Locate the cell with the specified text and output its (x, y) center coordinate. 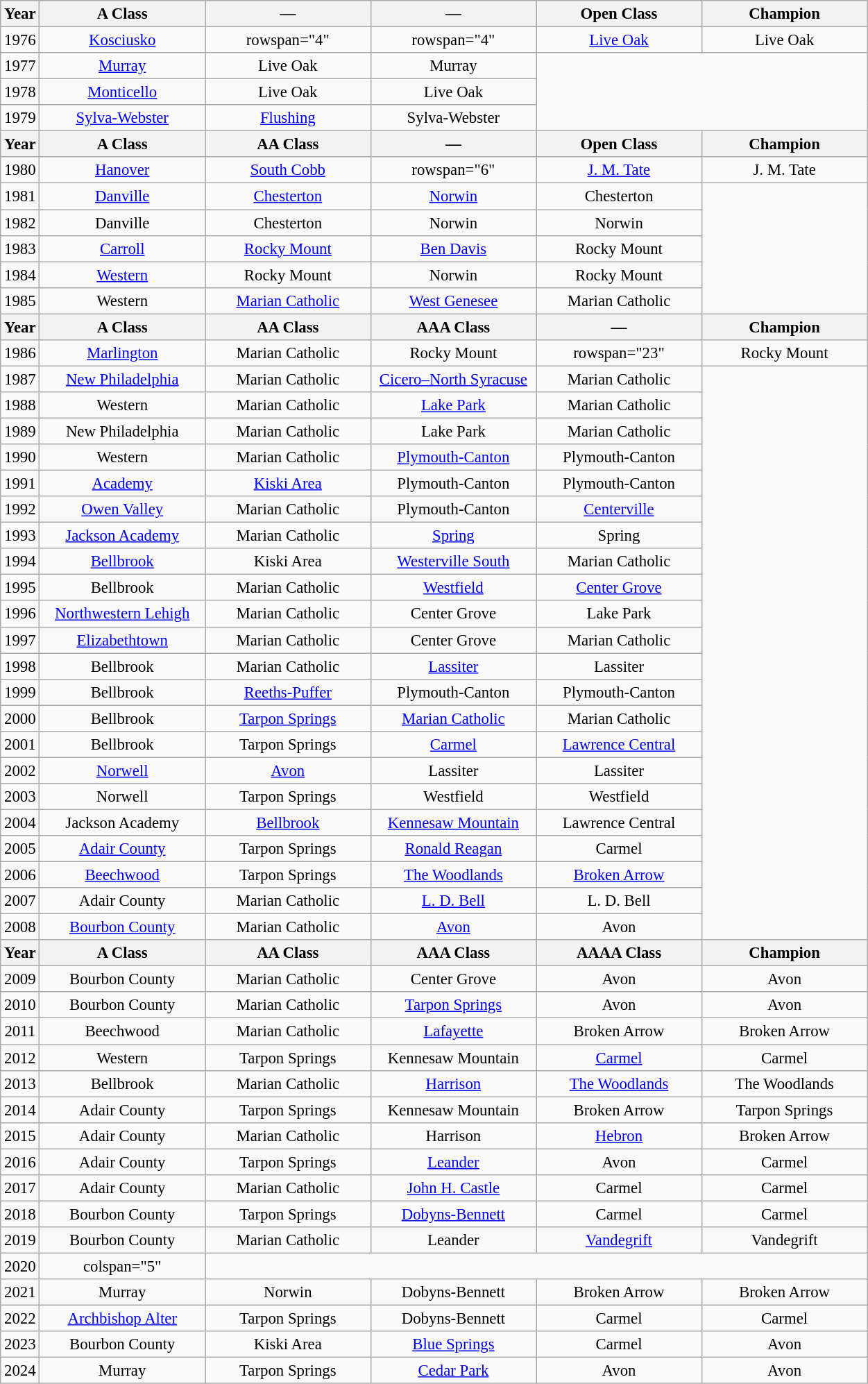
2015 (20, 1136)
2022 (20, 1319)
2004 (20, 822)
1997 (20, 640)
2008 (20, 927)
2017 (20, 1188)
2023 (20, 1344)
John H. Castle (454, 1188)
1986 (20, 353)
Hanover (122, 170)
rowspan="6" (454, 170)
2019 (20, 1240)
1989 (20, 431)
1980 (20, 170)
1985 (20, 301)
2002 (20, 770)
2005 (20, 849)
1996 (20, 614)
Elizabethtown (122, 640)
Hebron (619, 1136)
2010 (20, 1006)
2014 (20, 1110)
rowspan="23" (619, 353)
Reeths-Puffer (289, 692)
West Genesee (454, 301)
1992 (20, 509)
2024 (20, 1371)
Flushing (289, 118)
2016 (20, 1162)
Ben Davis (454, 248)
1977 (20, 66)
2001 (20, 745)
AAAA Class (619, 953)
Archbishop Alter (122, 1319)
1991 (20, 484)
Westerville South (454, 562)
1983 (20, 248)
1998 (20, 666)
1993 (20, 536)
1987 (20, 379)
1984 (20, 275)
1982 (20, 223)
Northwestern Lehigh (122, 614)
2018 (20, 1214)
1988 (20, 405)
Owen Valley (122, 509)
colspan="5" (122, 1266)
2011 (20, 1031)
1999 (20, 692)
2012 (20, 1058)
Academy (122, 484)
2007 (20, 901)
1979 (20, 118)
1976 (20, 40)
Marlington (122, 353)
2020 (20, 1266)
2013 (20, 1083)
Lafayette (454, 1031)
1995 (20, 588)
Cicero–North Syracuse (454, 379)
2003 (20, 797)
Kosciusko (122, 40)
2009 (20, 979)
2000 (20, 718)
1978 (20, 92)
2006 (20, 875)
1990 (20, 457)
Ronald Reagan (454, 849)
Centerville (619, 509)
1981 (20, 196)
2021 (20, 1292)
Cedar Park (454, 1371)
1994 (20, 562)
Monticello (122, 92)
Carroll (122, 248)
Blue Springs (454, 1344)
South Cobb (289, 170)
